Pinpoint the cell where the given text exists, returning its (X, Y) midpoint coordinate. 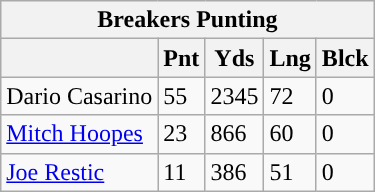
11 (182, 172)
Blck (345, 58)
51 (290, 172)
Mitch Hoopes (80, 134)
866 (234, 134)
60 (290, 134)
Yds (234, 58)
2345 (234, 96)
Dario Casarino (80, 96)
Pnt (182, 58)
23 (182, 134)
Lng (290, 58)
386 (234, 172)
55 (182, 96)
Joe Restic (80, 172)
Breakers Punting (188, 20)
72 (290, 96)
